Find where the given text appears and provide that cell's center as [x, y] coordinate. 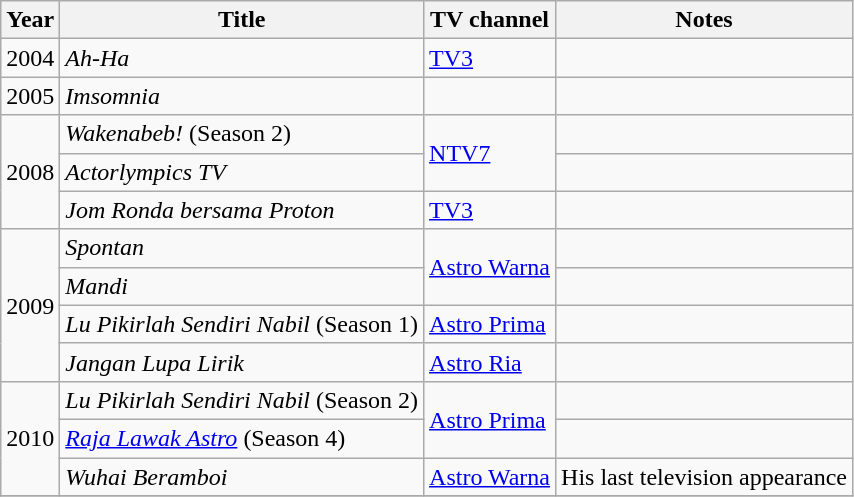
2010 [30, 438]
2008 [30, 172]
Spontan [242, 248]
Mandi [242, 286]
Actorlympics TV [242, 172]
2009 [30, 305]
Imsomnia [242, 96]
Astro Ria [490, 362]
Raja Lawak Astro (Season 4) [242, 438]
Jangan Lupa Lirik [242, 362]
TV channel [490, 20]
Wuhai Beramboi [242, 477]
His last television appearance [704, 477]
Jom Ronda bersama Proton [242, 210]
Notes [704, 20]
Ah-Ha [242, 58]
2005 [30, 96]
2004 [30, 58]
Lu Pikirlah Sendiri Nabil (Season 2) [242, 400]
Wakenabeb! (Season 2) [242, 134]
NTV7 [490, 153]
Title [242, 20]
Year [30, 20]
Lu Pikirlah Sendiri Nabil (Season 1) [242, 324]
